Provide the (X, Y) coordinate of the cell's center where the given text is located.  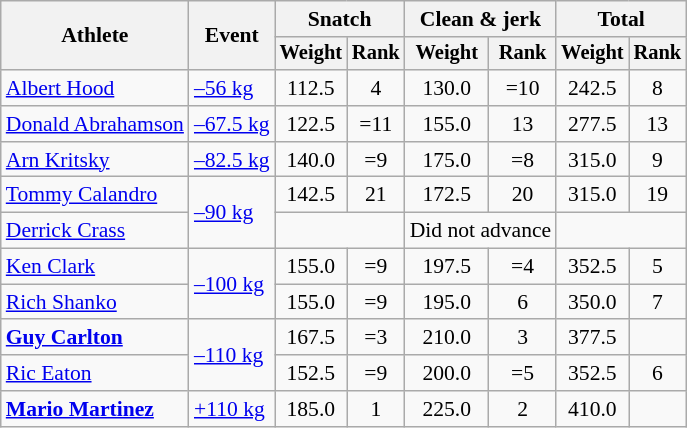
210.0 (447, 338)
20 (522, 195)
Total (621, 19)
–67.5 kg (232, 124)
8 (658, 88)
130.0 (447, 88)
–100 kg (232, 284)
Arn Kritsky (95, 160)
112.5 (311, 88)
175.0 (447, 160)
167.5 (311, 338)
172.5 (447, 195)
122.5 (311, 124)
Ric Eaton (95, 373)
195.0 (447, 302)
Ken Clark (95, 267)
5 (658, 267)
Snatch (340, 19)
277.5 (592, 124)
=10 (522, 88)
Donald Abrahamson (95, 124)
350.0 (592, 302)
142.5 (311, 195)
=11 (376, 124)
4 (376, 88)
242.5 (592, 88)
Athlete (95, 36)
Guy Carlton (95, 338)
–110 kg (232, 356)
3 (522, 338)
+110 kg (232, 409)
2 (522, 409)
410.0 (592, 409)
=5 (522, 373)
–82.5 kg (232, 160)
=3 (376, 338)
197.5 (447, 267)
Clean & jerk (481, 19)
152.5 (311, 373)
Did not advance (481, 231)
377.5 (592, 338)
=4 (522, 267)
200.0 (447, 373)
140.0 (311, 160)
1 (376, 409)
Tommy Calandro (95, 195)
7 (658, 302)
–90 kg (232, 212)
21 (376, 195)
=8 (522, 160)
Mario Martinez (95, 409)
Rich Shanko (95, 302)
19 (658, 195)
Derrick Crass (95, 231)
–56 kg (232, 88)
225.0 (447, 409)
Event (232, 36)
185.0 (311, 409)
9 (658, 160)
Albert Hood (95, 88)
